Locate the cell with the specified text and output its (x, y) center coordinate. 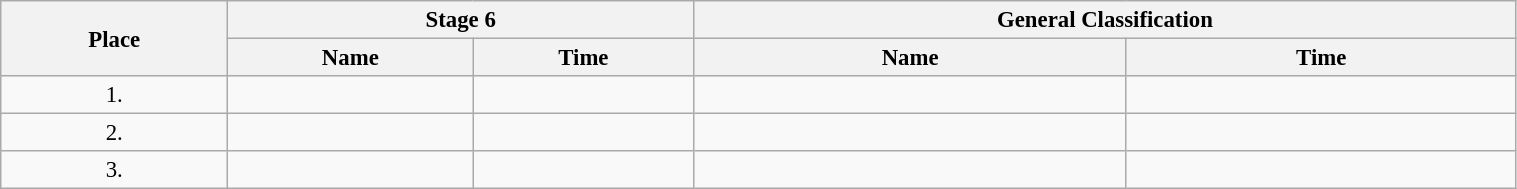
Place (114, 38)
General Classification (1105, 20)
2. (114, 133)
Stage 6 (461, 20)
1. (114, 95)
3. (114, 170)
